Return the [x, y] coordinate for the center point of the cell that contains the specified text.  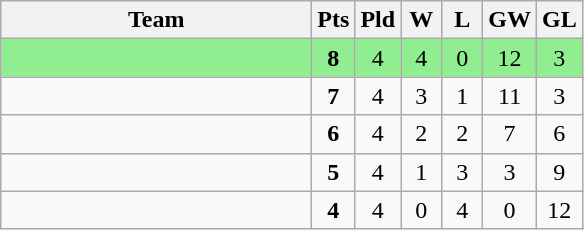
Pld [378, 20]
11 [510, 96]
W [422, 20]
5 [334, 172]
9 [559, 172]
Pts [334, 20]
8 [334, 58]
Team [156, 20]
L [462, 20]
GL [559, 20]
GW [510, 20]
